From the cell containing the given text, extract its center point as (x, y) coordinate. 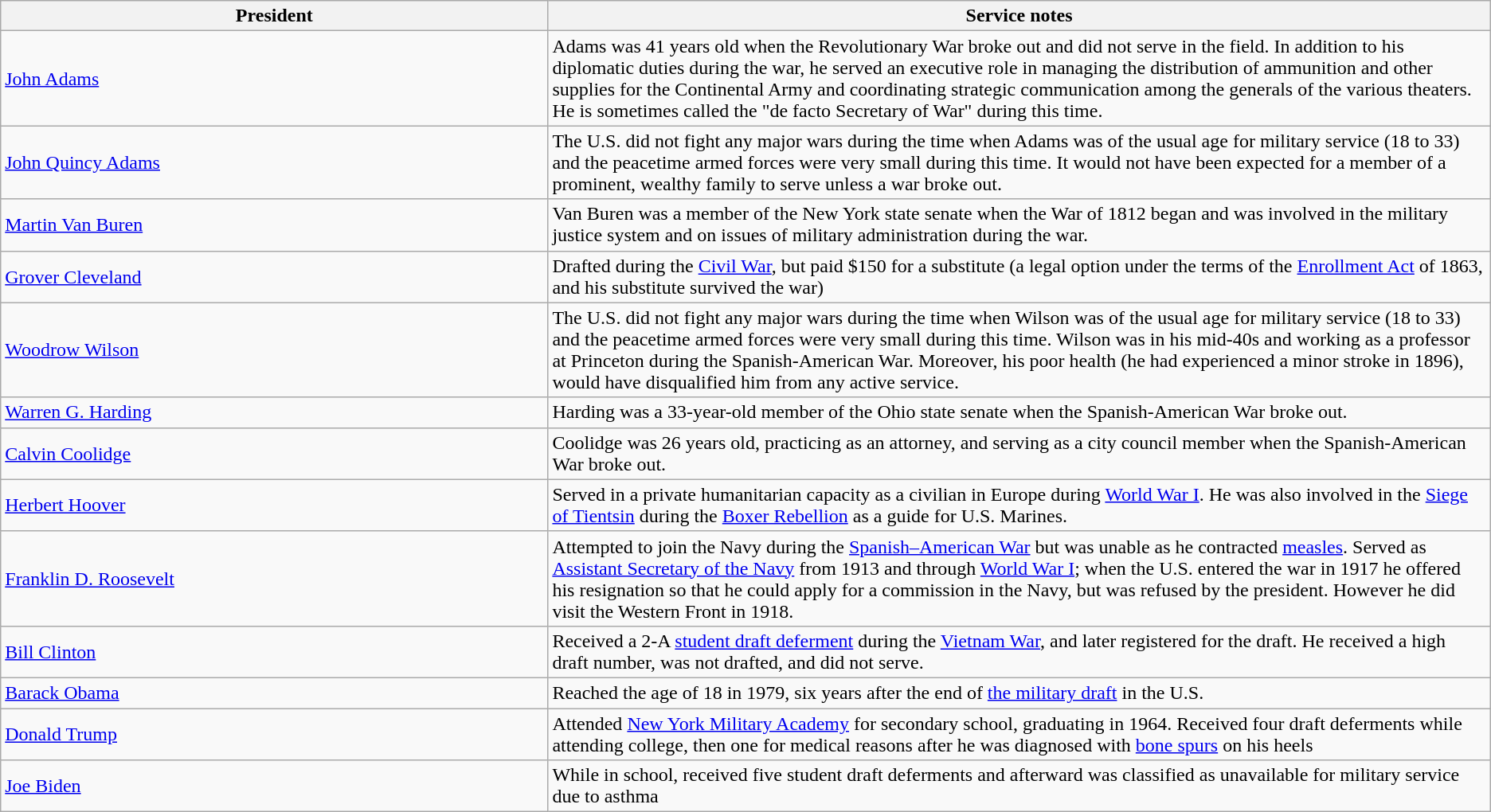
President (274, 16)
Reached the age of 18 in 1979, six years after the end of the military draft in the U.S. (1019, 693)
Herbert Hoover (274, 505)
Joe Biden (274, 787)
Calvin Coolidge (274, 454)
Woodrow Wilson (274, 350)
John Adams (274, 78)
Franklin D. Roosevelt (274, 578)
Service notes (1019, 16)
Barack Obama (274, 693)
Harding was a 33-year-old member of the Ohio state senate when the Spanish-American War broke out. (1019, 412)
Coolidge was 26 years old, practicing as an attorney, and serving as a city council member when the Spanish-American War broke out. (1019, 454)
While in school, received five student draft deferments and afterward was classified as unavailable for military service due to asthma (1019, 787)
Warren G. Harding (274, 412)
Donald Trump (274, 734)
Grover Cleveland (274, 277)
John Quincy Adams (274, 162)
Martin Van Buren (274, 224)
Bill Clinton (274, 651)
